For the text-containing cell, return its midpoint in (X, Y) coordinate format. 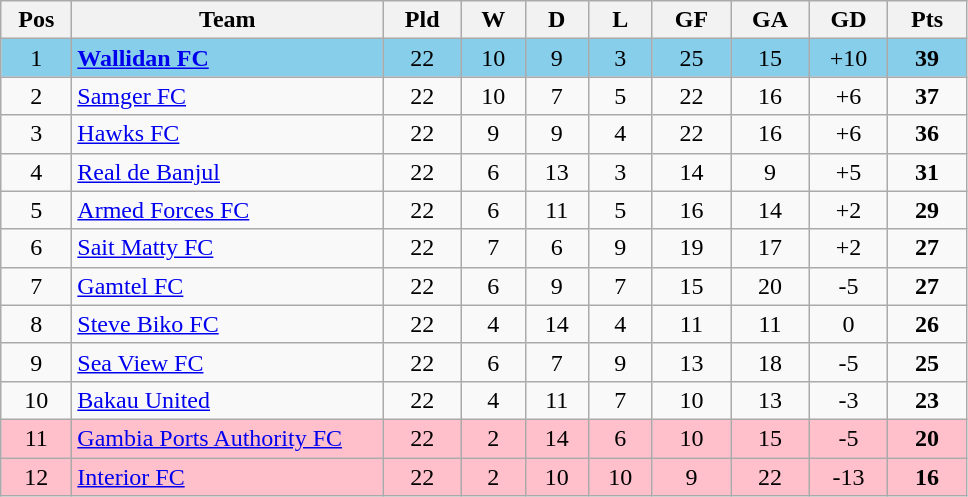
Hawks FC (228, 134)
12 (36, 477)
Armed Forces FC (228, 210)
36 (928, 134)
Sait Matty FC (228, 248)
37 (928, 96)
Interior FC (228, 477)
19 (692, 248)
Real de Banjul (228, 172)
Pts (928, 20)
Gamtel FC (228, 286)
29 (928, 210)
Bakau United (228, 400)
Pld (422, 20)
-3 (848, 400)
+10 (848, 58)
26 (928, 324)
W (493, 20)
Samger FC (228, 96)
D (557, 20)
8 (36, 324)
Wallidan FC (228, 58)
Sea View FC (228, 362)
Steve Biko FC (228, 324)
+5 (848, 172)
GD (848, 20)
GA (770, 20)
1 (36, 58)
23 (928, 400)
18 (770, 362)
Pos (36, 20)
Team (228, 20)
Gambia Ports Authority FC (228, 438)
-13 (848, 477)
31 (928, 172)
0 (848, 324)
GF (692, 20)
L (621, 20)
39 (928, 58)
17 (770, 248)
